Extract the [X, Y] coordinate from the center of the cell holding the provided text.  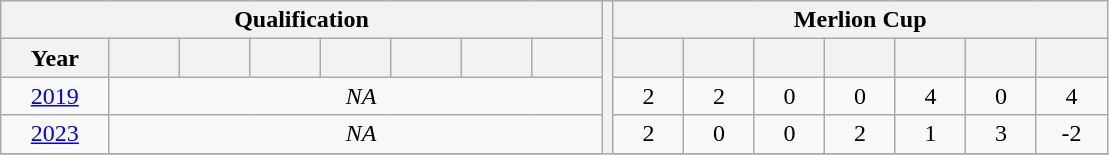
3 [1001, 134]
Qualification [302, 20]
2019 [55, 96]
Year [55, 58]
Merlion Cup [860, 20]
2023 [55, 134]
-2 [1072, 134]
1 [930, 134]
